Detect which cell encompasses the target text, then output its [x, y] center coordinate. 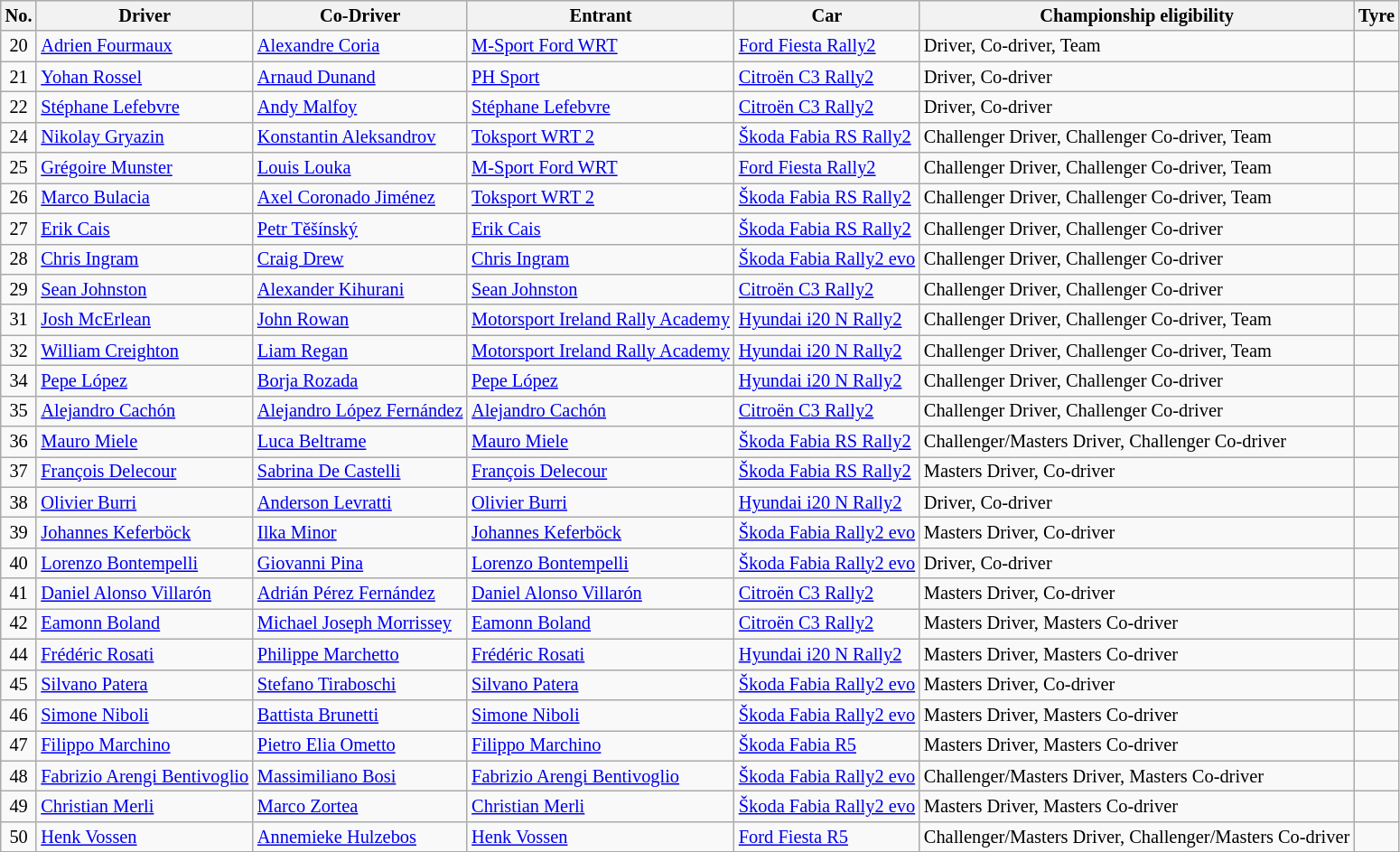
27 [19, 229]
Nikolay Gryazin [145, 137]
37 [19, 472]
Massimiliano Bosi [359, 776]
32 [19, 351]
Pietro Elia Ometto [359, 745]
William Creighton [145, 351]
Driver [145, 15]
Stefano Tiraboschi [359, 685]
Yohan Rossel [145, 77]
Entrant [601, 15]
Championship eligibility [1136, 15]
Alejandro López Fernández [359, 411]
Andy Malfoy [359, 107]
Giovanni Pina [359, 563]
Marco Zortea [359, 806]
Ilka Minor [359, 532]
Tyre [1377, 15]
Battista Brunetti [359, 715]
Konstantin Aleksandrov [359, 137]
21 [19, 77]
29 [19, 289]
39 [19, 532]
48 [19, 776]
Anderson Levratti [359, 502]
Arnaud Dunand [359, 77]
Josh McErlean [145, 320]
Liam Regan [359, 351]
Alexandre Coria [359, 46]
Adrien Fourmaux [145, 46]
Craig Drew [359, 259]
36 [19, 442]
No. [19, 15]
44 [19, 654]
31 [19, 320]
Adrián Pérez Fernández [359, 594]
Challenger/Masters Driver, Challenger Co-driver [1136, 442]
34 [19, 380]
Luca Beltrame [359, 442]
Sabrina De Castelli [359, 472]
Axel Coronado Jiménez [359, 198]
50 [19, 837]
Michael Joseph Morrissey [359, 623]
28 [19, 259]
Louis Louka [359, 168]
Grégoire Munster [145, 168]
41 [19, 594]
42 [19, 623]
Challenger/Masters Driver, Challenger/Masters Co-driver [1136, 837]
40 [19, 563]
45 [19, 685]
49 [19, 806]
20 [19, 46]
Marco Bulacia [145, 198]
Car [827, 15]
35 [19, 411]
Petr Těšínský [359, 229]
46 [19, 715]
22 [19, 107]
Ford Fiesta R5 [827, 837]
John Rowan [359, 320]
47 [19, 745]
Škoda Fabia R5 [827, 745]
PH Sport [601, 77]
Philippe Marchetto [359, 654]
24 [19, 137]
26 [19, 198]
Co-Driver [359, 15]
38 [19, 502]
Annemieke Hulzebos [359, 837]
Alexander Kihurani [359, 289]
Challenger/Masters Driver, Masters Co-driver [1136, 776]
Driver, Co-driver, Team [1136, 46]
25 [19, 168]
Borja Rozada [359, 380]
